Pinpoint the cell where the given text exists, returning its (X, Y) midpoint coordinate. 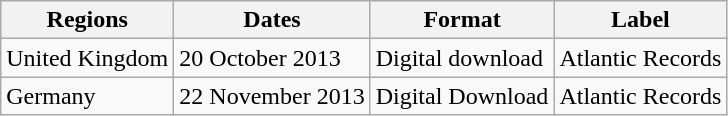
Dates (272, 20)
United Kingdom (88, 58)
Format (462, 20)
Digital download (462, 58)
20 October 2013 (272, 58)
Digital Download (462, 96)
Label (640, 20)
Germany (88, 96)
Regions (88, 20)
22 November 2013 (272, 96)
